Return (X, Y) of the center of cell containing provided text 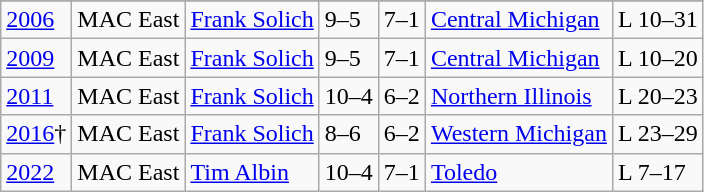
L 10–20 (658, 58)
Western Michigan (518, 134)
2006 (36, 20)
2011 (36, 96)
2009 (36, 58)
2016† (36, 134)
2022 (36, 172)
L 23–29 (658, 134)
Northern Illinois (518, 96)
L 10–31 (658, 20)
L 20–23 (658, 96)
Tim Albin (252, 172)
L 7–17 (658, 172)
8–6 (348, 134)
Toledo (518, 172)
